From the cell containing the given text, extract its center point as [X, Y] coordinate. 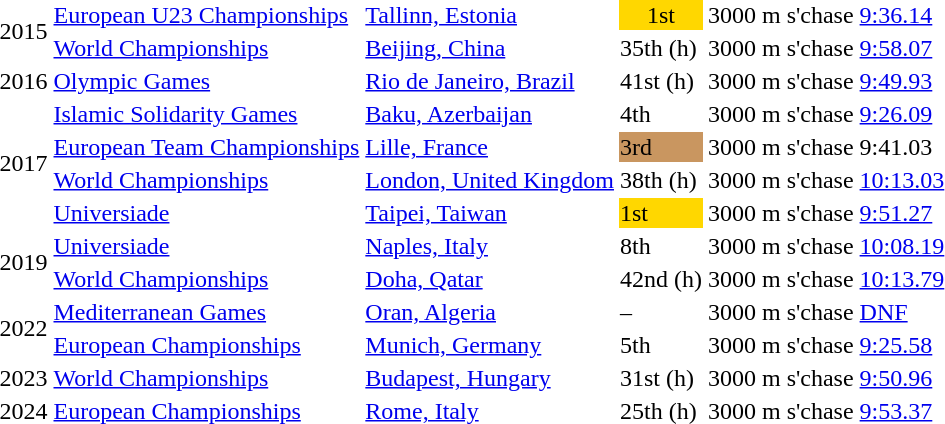
Taipei, Taiwan [490, 213]
European Championships [206, 345]
European U23 Championships [206, 15]
4th [660, 114]
Lille, France [490, 147]
Tallinn, Estonia [490, 15]
41st (h) [660, 81]
Islamic Solidarity Games [206, 114]
8th [660, 246]
Budapest, Hungary [490, 378]
European Team Championships [206, 147]
38th (h) [660, 180]
Beijing, China [490, 48]
Naples, Italy [490, 246]
– [660, 312]
Olympic Games [206, 81]
Mediterranean Games [206, 312]
Baku, Azerbaijan [490, 114]
London, United Kingdom [490, 180]
42nd (h) [660, 279]
Doha, Qatar [490, 279]
Munich, Germany [490, 345]
35th (h) [660, 48]
5th [660, 345]
Oran, Algeria [490, 312]
Rio de Janeiro, Brazil [490, 81]
31st (h) [660, 378]
3rd [660, 147]
